Locate the cell with the specified text and output its (x, y) center coordinate. 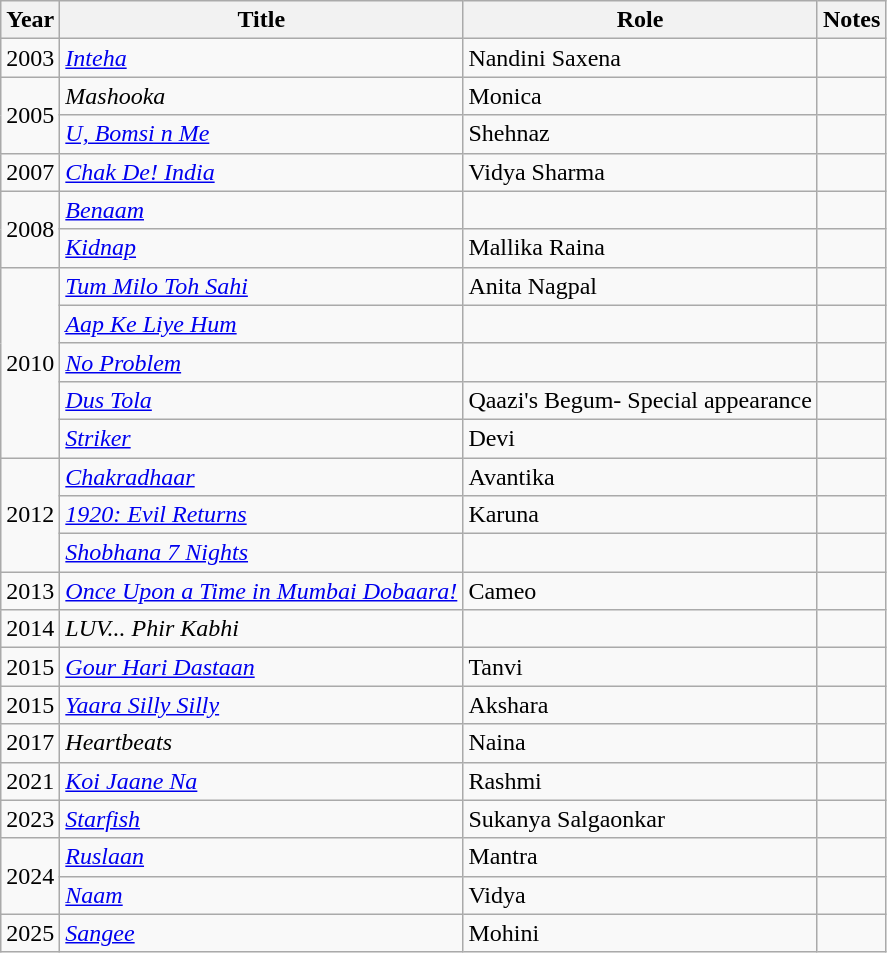
2012 (30, 515)
Mallika Raina (640, 248)
Inteha (262, 58)
Year (30, 20)
Vidya Sharma (640, 172)
Vidya (640, 895)
Chak De! India (262, 172)
Mashooka (262, 96)
Starfish (262, 819)
Heartbeats (262, 743)
2013 (30, 591)
Koi Jaane Na (262, 781)
Gour Hari Dastaan (262, 667)
Nandini Saxena (640, 58)
2024 (30, 876)
Naina (640, 743)
Once Upon a Time in Mumbai Dobaara! (262, 591)
2021 (30, 781)
Notes (851, 20)
Sangee (262, 933)
Aap Ke Liye Hum (262, 324)
Shobhana 7 Nights (262, 553)
LUV... Phir Kabhi (262, 629)
Kidnap (262, 248)
Devi (640, 438)
Yaara Silly Silly (262, 705)
Mantra (640, 857)
2017 (30, 743)
Cameo (640, 591)
U, Bomsi n Me (262, 134)
Qaazi's Begum- Special appearance (640, 400)
2010 (30, 362)
2014 (30, 629)
Tanvi (640, 667)
Mohini (640, 933)
Benaam (262, 210)
Monica (640, 96)
2007 (30, 172)
Shehnaz (640, 134)
Chakradhaar (262, 477)
Role (640, 20)
Sukanya Salgaonkar (640, 819)
Akshara (640, 705)
2025 (30, 933)
Striker (262, 438)
Rashmi (640, 781)
Ruslaan (262, 857)
No Problem (262, 362)
2005 (30, 115)
1920: Evil Returns (262, 515)
Avantika (640, 477)
Karuna (640, 515)
2003 (30, 58)
Naam (262, 895)
2008 (30, 229)
2023 (30, 819)
Title (262, 20)
Tum Milo Toh Sahi (262, 286)
Anita Nagpal (640, 286)
Dus Tola (262, 400)
